Provide the [x, y] coordinate of the cell's center where the given text is located.  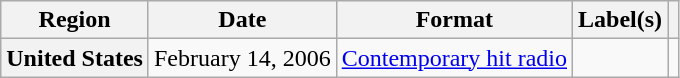
February 14, 2006 [242, 58]
Contemporary hit radio [454, 58]
Date [242, 20]
Label(s) [620, 20]
United States [75, 58]
Region [75, 20]
Format [454, 20]
